For the text-containing cell, return its midpoint in (x, y) coordinate format. 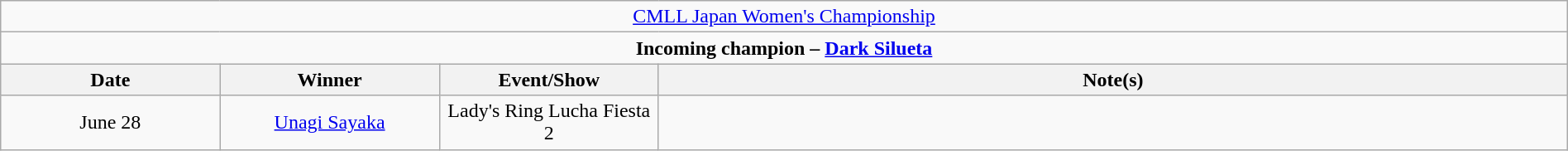
June 28 (111, 123)
Unagi Sayaka (329, 123)
Incoming champion – Dark Silueta (784, 48)
CMLL Japan Women's Championship (784, 17)
Date (111, 80)
Note(s) (1113, 80)
Winner (329, 80)
Lady's Ring Lucha Fiesta 2 (549, 123)
Event/Show (549, 80)
